Locate the cell with the specified text and output its (X, Y) center coordinate. 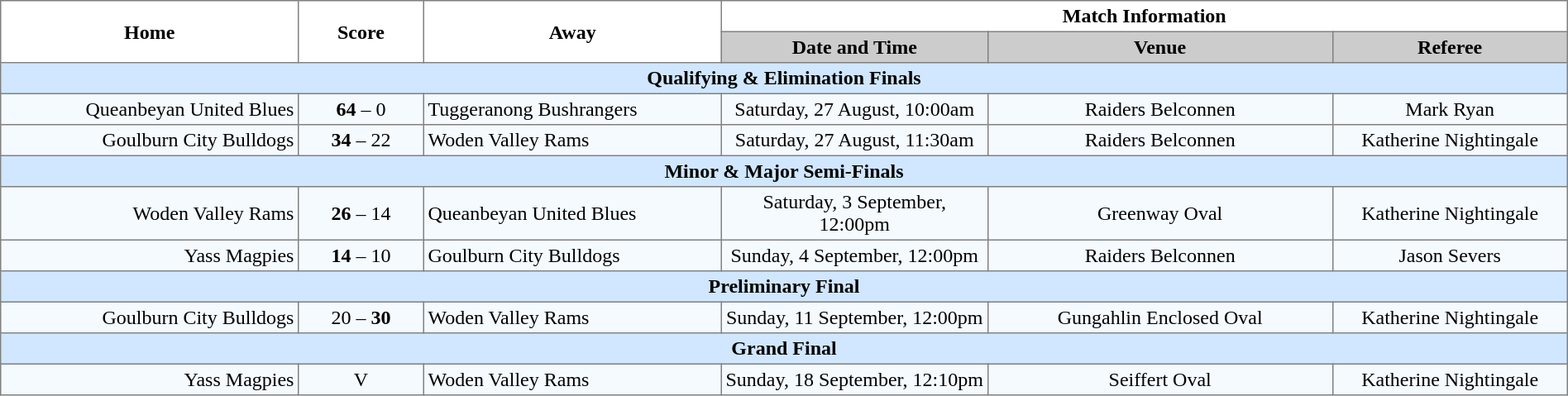
Jason Severs (1450, 255)
Qualifying & Elimination Finals (784, 79)
Date and Time (854, 47)
Home (150, 31)
Venue (1159, 47)
Match Information (1145, 17)
34 – 22 (361, 141)
Gungahlin Enclosed Oval (1159, 317)
Sunday, 4 September, 12:00pm (854, 255)
Score (361, 31)
Greenway Oval (1159, 213)
Sunday, 11 September, 12:00pm (854, 317)
Preliminary Final (784, 287)
Grand Final (784, 349)
Referee (1450, 47)
Away (572, 31)
Saturday, 27 August, 11:30am (854, 141)
Tuggeranong Bushrangers (572, 109)
Minor & Major Semi-Finals (784, 171)
20 – 30 (361, 317)
V (361, 379)
Saturday, 27 August, 10:00am (854, 109)
Seiffert Oval (1159, 379)
64 – 0 (361, 109)
Mark Ryan (1450, 109)
26 – 14 (361, 213)
Sunday, 18 September, 12:10pm (854, 379)
Saturday, 3 September, 12:00pm (854, 213)
14 – 10 (361, 255)
